Provide the [x, y] coordinate of the cell's center where the given text is located.  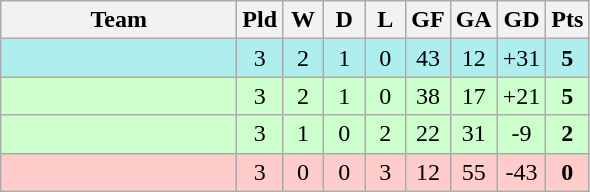
Pts [568, 20]
43 [428, 58]
+31 [522, 58]
+21 [522, 96]
38 [428, 96]
Team [119, 20]
17 [474, 96]
31 [474, 134]
GD [522, 20]
Pld [260, 20]
GA [474, 20]
D [344, 20]
55 [474, 172]
GF [428, 20]
22 [428, 134]
L [386, 20]
W [304, 20]
-43 [522, 172]
-9 [522, 134]
